Locate the cell with the specified text and output its (X, Y) center coordinate. 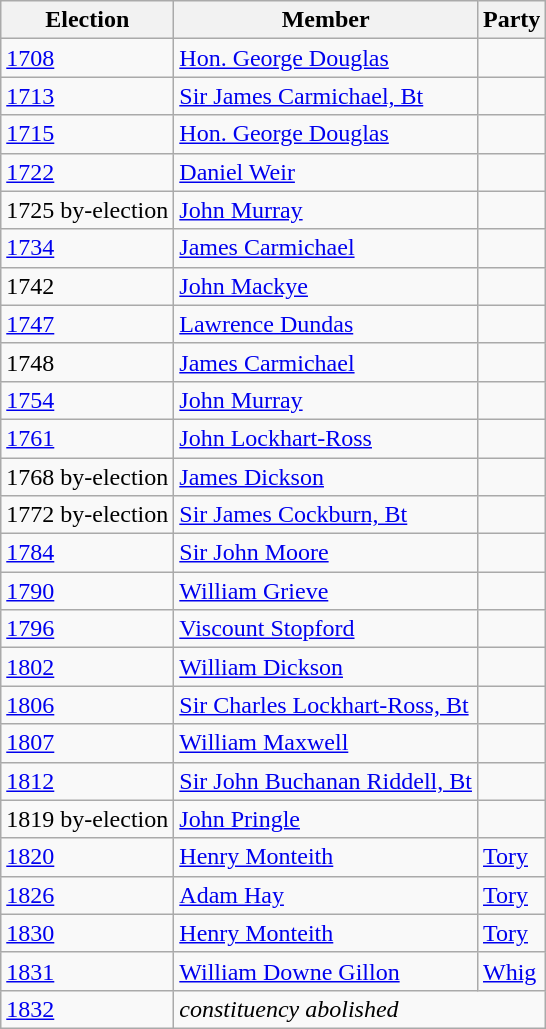
Sir James Cockburn, Bt (326, 515)
1715 (88, 134)
William Downe Gillon (326, 971)
Election (88, 20)
Lawrence Dundas (326, 324)
1820 (88, 857)
1796 (88, 629)
1708 (88, 58)
1768 by-election (88, 477)
1831 (88, 971)
1725 by-election (88, 210)
1790 (88, 591)
William Grieve (326, 591)
1826 (88, 895)
1802 (88, 667)
1832 (88, 1009)
William Maxwell (326, 743)
James Dickson (326, 477)
1722 (88, 172)
constituency abolished (360, 1009)
Daniel Weir (326, 172)
John Lockhart-Ross (326, 438)
Viscount Stopford (326, 629)
1761 (88, 438)
Sir James Carmichael, Bt (326, 96)
1713 (88, 96)
1812 (88, 781)
1819 by-election (88, 819)
1747 (88, 324)
William Dickson (326, 667)
1772 by-election (88, 515)
1784 (88, 553)
1754 (88, 400)
John Mackye (326, 286)
1742 (88, 286)
Adam Hay (326, 895)
Whig (511, 971)
Sir Charles Lockhart-Ross, Bt (326, 705)
1748 (88, 362)
Sir John Moore (326, 553)
Party (511, 20)
1734 (88, 248)
John Pringle (326, 819)
1807 (88, 743)
Member (326, 20)
Sir John Buchanan Riddell, Bt (326, 781)
1806 (88, 705)
1830 (88, 933)
